Identify which cell holds the provided text, then report its (X, Y) central coordinate. 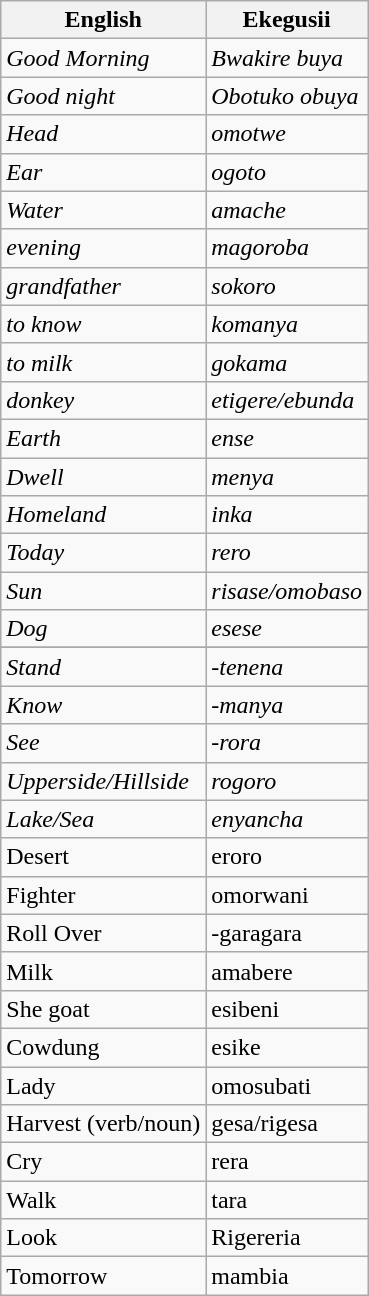
Today (104, 553)
menya (287, 477)
gokama (287, 362)
Ear (104, 172)
Good Morning (104, 58)
komanya (287, 324)
-rora (287, 743)
magoroba (287, 248)
Milk (104, 971)
-garagara (287, 933)
Know (104, 705)
Sun (104, 591)
Good night (104, 96)
donkey (104, 400)
ogoto (287, 172)
Walk (104, 1200)
inka (287, 515)
mambia (287, 1276)
Stand (104, 667)
eroro (287, 857)
Cry (104, 1162)
esese (287, 629)
sokoro (287, 286)
etigere/ebunda (287, 400)
gesa/rigesa (287, 1124)
Homeland (104, 515)
Earth (104, 438)
Tomorrow (104, 1276)
Ekegusii (287, 20)
evening (104, 248)
Upperside/Hillside (104, 781)
Lady (104, 1085)
Water (104, 210)
Dwell (104, 477)
Head (104, 134)
-manya (287, 705)
to know (104, 324)
She goat (104, 1009)
rogoro (287, 781)
Cowdung (104, 1047)
enyancha (287, 819)
to milk (104, 362)
omotwe (287, 134)
English (104, 20)
Fighter (104, 895)
amache (287, 210)
Harvest (verb/noun) (104, 1124)
-tenena (287, 667)
Obotuko obuya (287, 96)
See (104, 743)
omorwani (287, 895)
grandfather (104, 286)
rero (287, 553)
Look (104, 1238)
Rigereria (287, 1238)
esibeni (287, 1009)
tara (287, 1200)
Desert (104, 857)
esike (287, 1047)
Dog (104, 629)
Roll Over (104, 933)
amabere (287, 971)
ense (287, 438)
rera (287, 1162)
risase/omobaso (287, 591)
Bwakire buya (287, 58)
Lake/Sea (104, 819)
omosubati (287, 1085)
